Pinpoint the cell where the given text exists, returning its (x, y) midpoint coordinate. 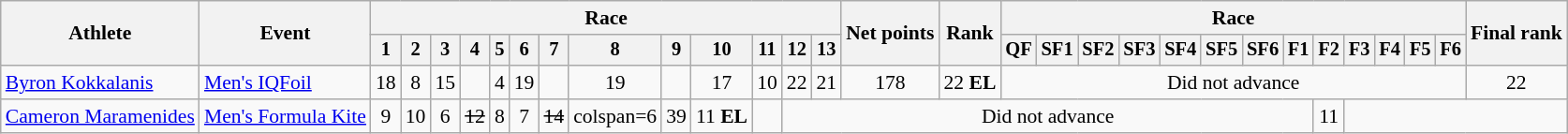
F3 (1359, 51)
178 (890, 82)
Men's IQFoil (285, 82)
F5 (1420, 51)
13 (826, 51)
SF4 (1180, 51)
11 EL (721, 116)
SF5 (1221, 51)
39 (676, 116)
colspan=6 (614, 116)
SF2 (1098, 51)
1 (386, 51)
Rank (969, 34)
Byron Kokkalanis (100, 82)
F4 (1389, 51)
22 EL (969, 82)
SF6 (1263, 51)
Final rank (1516, 34)
Athlete (100, 34)
2 (416, 51)
Net points (890, 34)
QF (1018, 51)
3 (445, 51)
15 (445, 82)
21 (826, 82)
5 (500, 51)
17 (721, 82)
F6 (1450, 51)
F2 (1328, 51)
14 (554, 116)
F1 (1298, 51)
Event (285, 34)
18 (386, 82)
Men's Formula Kite (285, 116)
SF1 (1058, 51)
Cameron Maramenides (100, 116)
SF3 (1139, 51)
